Output the [x, y] coordinate of the center of the cell containing the given text.  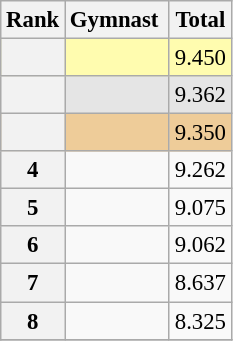
9.350 [200, 133]
9.262 [200, 170]
6 [33, 245]
7 [33, 283]
8 [33, 321]
Total [200, 20]
8.637 [200, 283]
5 [33, 208]
Gymnast [118, 20]
9.362 [200, 95]
8.325 [200, 321]
9.075 [200, 208]
9.062 [200, 245]
4 [33, 170]
9.450 [200, 58]
Rank [33, 20]
